Determine the [x, y] coordinate at the center of the cell enclosing the given text.  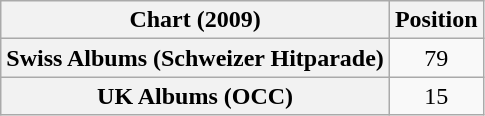
UK Albums (OCC) [196, 96]
79 [436, 58]
Chart (2009) [196, 20]
Swiss Albums (Schweizer Hitparade) [196, 58]
Position [436, 20]
15 [436, 96]
